Find where the given text appears and provide that cell's center as [x, y] coordinate. 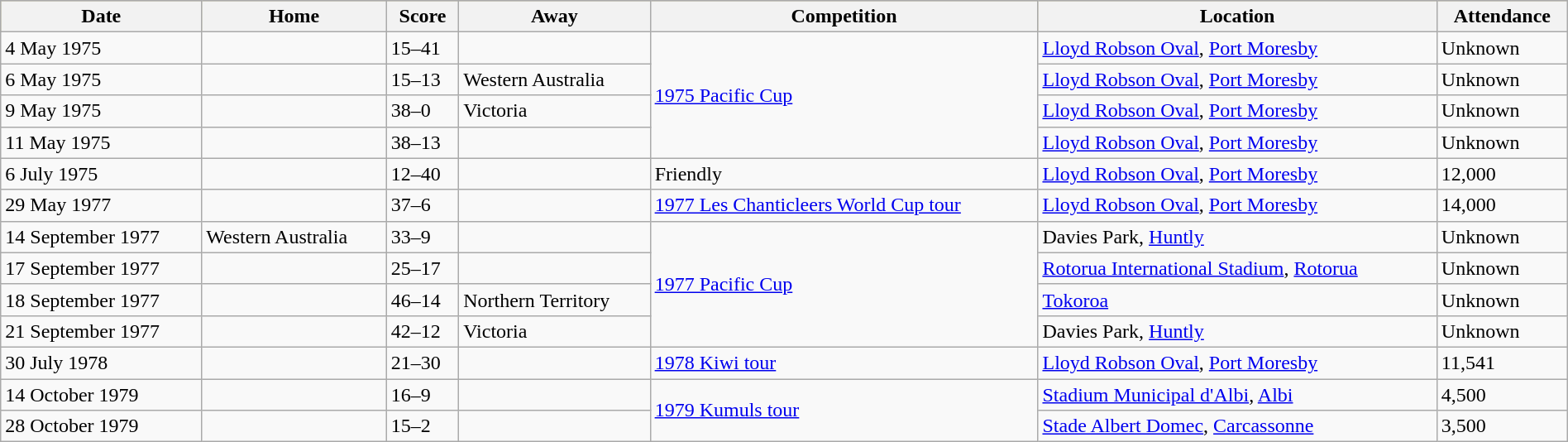
6 May 1975 [101, 79]
38–13 [422, 142]
21–30 [422, 363]
38–0 [422, 111]
Northern Territory [554, 300]
Date [101, 17]
Home [294, 17]
42–12 [422, 331]
3,500 [1502, 426]
14 September 1977 [101, 237]
Stadium Municipal d'Albi, Albi [1237, 395]
11,541 [1502, 363]
30 July 1978 [101, 363]
4,500 [1502, 395]
18 September 1977 [101, 300]
25–17 [422, 268]
Score [422, 17]
15–2 [422, 426]
17 September 1977 [101, 268]
Away [554, 17]
11 May 1975 [101, 142]
Stade Albert Domec, Carcassonne [1237, 426]
12,000 [1502, 174]
Attendance [1502, 17]
14 October 1979 [101, 395]
1977 Pacific Cup [844, 284]
37–6 [422, 205]
9 May 1975 [101, 111]
1979 Kumuls tour [844, 411]
28 October 1979 [101, 426]
1977 Les Chanticleers World Cup tour [844, 205]
Rotorua International Stadium, Rotorua [1237, 268]
15–13 [422, 79]
15–41 [422, 48]
14,000 [1502, 205]
Friendly [844, 174]
21 September 1977 [101, 331]
Competition [844, 17]
46–14 [422, 300]
Tokoroa [1237, 300]
33–9 [422, 237]
29 May 1977 [101, 205]
12–40 [422, 174]
4 May 1975 [101, 48]
1975 Pacific Cup [844, 95]
16–9 [422, 395]
1978 Kiwi tour [844, 363]
Location [1237, 17]
6 July 1975 [101, 174]
